Search for the cell housing the specified text and yield its (x, y) center coordinate. 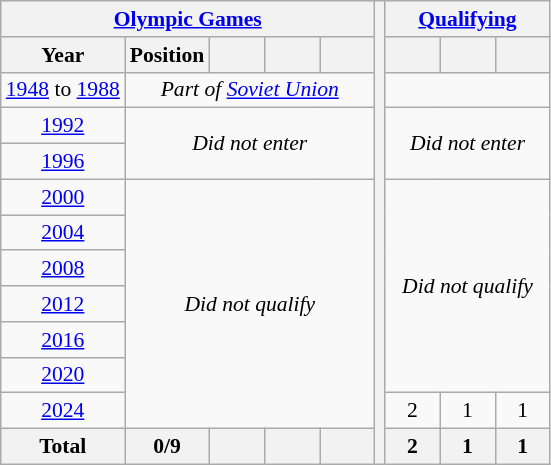
Total (63, 447)
Qualifying (468, 19)
Position (167, 55)
1996 (63, 162)
2024 (63, 411)
0/9 (167, 447)
2020 (63, 375)
2008 (63, 269)
2004 (63, 233)
Year (63, 55)
2000 (63, 197)
Part of Soviet Union (250, 90)
1992 (63, 126)
2016 (63, 340)
2012 (63, 304)
1948 to 1988 (63, 90)
Olympic Games (188, 19)
